Return (x, y) of the center of cell containing provided text 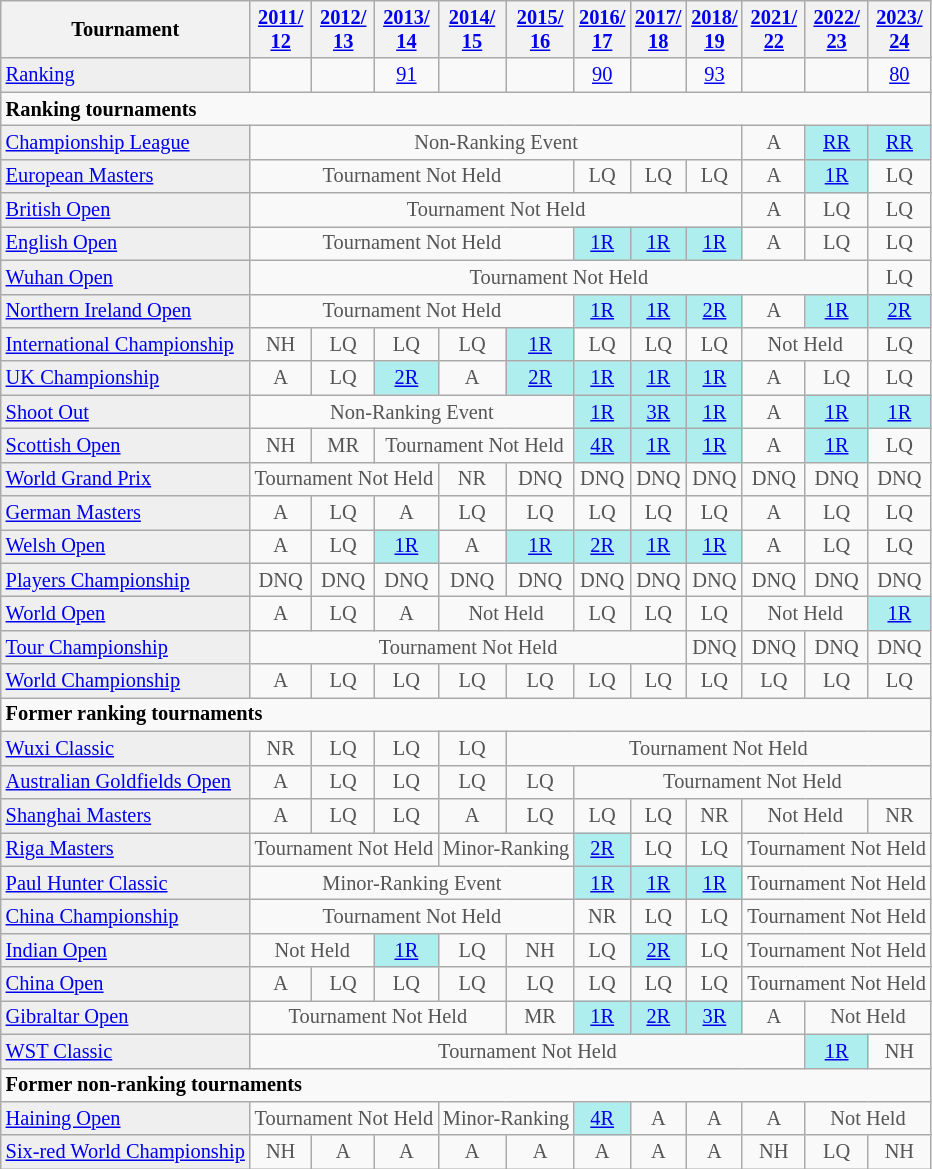
Players Championship (126, 580)
Ranking tournaments (466, 109)
Scottish Open (126, 445)
China Open (126, 984)
Gibraltar Open (126, 1017)
2015/16 (540, 29)
2012/13 (344, 29)
China Championship (126, 916)
90 (602, 75)
World Open (126, 613)
Six-red World Championship (126, 1152)
European Masters (126, 176)
Wuhan Open (126, 277)
2013/14 (406, 29)
91 (406, 75)
Tournament (126, 29)
80 (900, 75)
Paul Hunter Classic (126, 883)
Welsh Open (126, 546)
Riga Masters (126, 849)
World Championship (126, 681)
2016/17 (602, 29)
Shoot Out (126, 412)
Wuxi Classic (126, 748)
2014/15 (472, 29)
2023/24 (900, 29)
Shanghai Masters (126, 815)
Ranking (126, 75)
Championship League (126, 142)
2018/19 (714, 29)
WST Classic (126, 1051)
UK Championship (126, 378)
Former non-ranking tournaments (466, 1085)
Indian Open (126, 950)
2017/18 (658, 29)
English Open (126, 243)
2022/23 (836, 29)
Minor-Ranking Event (412, 883)
Northern Ireland Open (126, 311)
93 (714, 75)
2011/12 (281, 29)
Haining Open (126, 1118)
German Masters (126, 513)
International Championship (126, 344)
British Open (126, 210)
2021/22 (774, 29)
Former ranking tournaments (466, 714)
Australian Goldfields Open (126, 782)
Tour Championship (126, 647)
World Grand Prix (126, 479)
